Output the [X, Y] coordinate of the center of the cell containing the given text.  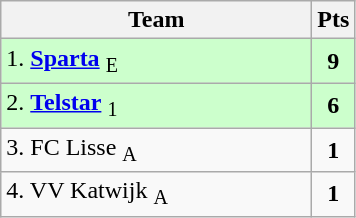
9 [334, 61]
Pts [334, 20]
Team [156, 20]
4. VV Katwijk A [156, 194]
2. Telstar 1 [156, 105]
3. FC Lisse A [156, 150]
6 [334, 105]
1. Sparta E [156, 61]
